Output the (X, Y) coordinate of the center of the cell containing the given text.  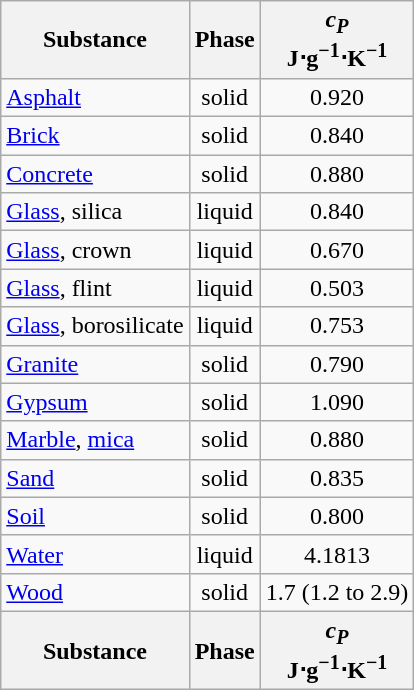
1.7 (1.2 to 2.9) (337, 592)
Asphalt (95, 98)
Brick (95, 136)
0.835 (337, 478)
Glass, borosilicate (95, 326)
Glass, silica (95, 212)
Marble, mica (95, 440)
0.670 (337, 250)
4.1813 (337, 554)
Granite (95, 364)
Glass, crown (95, 250)
Water (95, 554)
Soil (95, 516)
Concrete (95, 174)
Gypsum (95, 402)
0.800 (337, 516)
Glass, flint (95, 288)
0.753 (337, 326)
Sand (95, 478)
1.090 (337, 402)
0.920 (337, 98)
0.790 (337, 364)
Wood (95, 592)
0.503 (337, 288)
